Extract the [x, y] coordinate from the center of the cell holding the provided text.  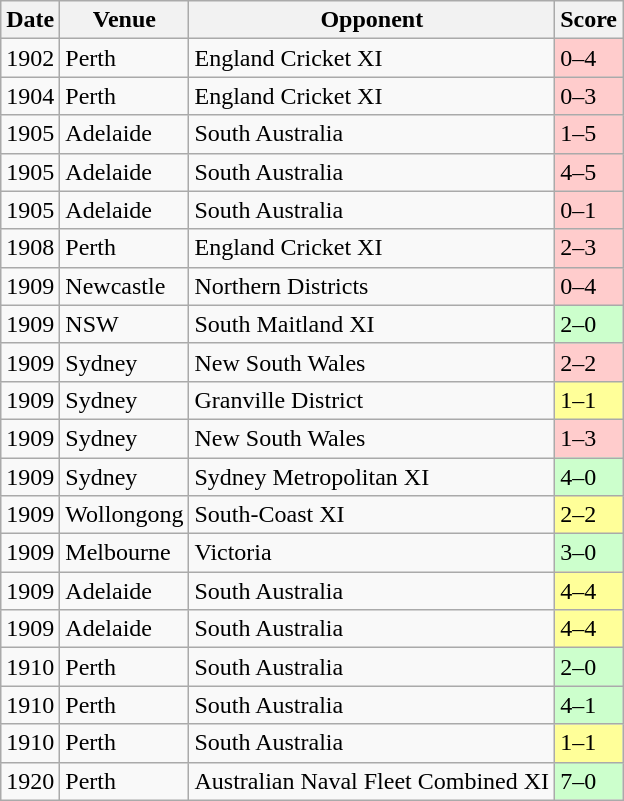
Date [30, 20]
Newcastle [124, 286]
1904 [30, 96]
Wollongong [124, 515]
Australian Naval Fleet Combined XI [372, 781]
Sydney Metropolitan XI [372, 477]
4–1 [589, 705]
1–5 [589, 134]
2–3 [589, 248]
Victoria [372, 553]
4–5 [589, 172]
Northern Districts [372, 286]
0–3 [589, 96]
1902 [30, 58]
1908 [30, 248]
Granville District [372, 400]
4–0 [589, 477]
0–1 [589, 210]
Melbourne [124, 553]
Score [589, 20]
South-Coast XI [372, 515]
Venue [124, 20]
1920 [30, 781]
3–0 [589, 553]
NSW [124, 324]
7–0 [589, 781]
Opponent [372, 20]
South Maitland XI [372, 324]
1–3 [589, 438]
